Provide the (X, Y) coordinate of the cell's center where the given text is located.  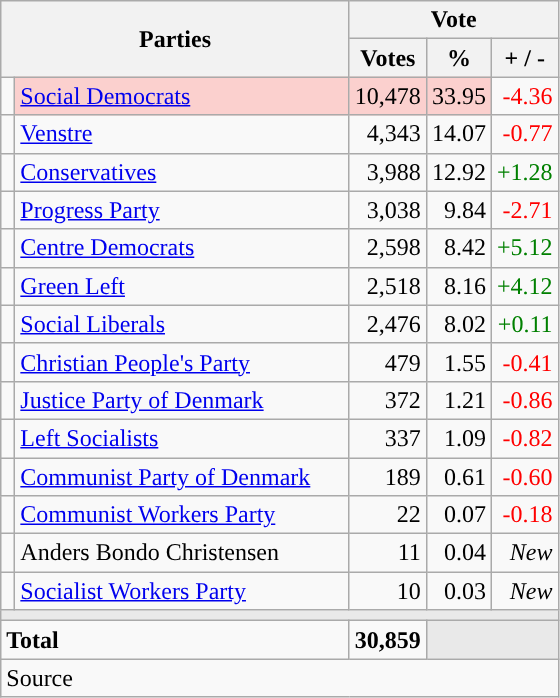
11 (388, 553)
8.02 (458, 324)
479 (388, 362)
30,859 (388, 640)
Votes (388, 58)
337 (388, 438)
1.21 (458, 400)
33.95 (458, 96)
0.03 (458, 591)
Centre Democrats (182, 248)
Social Liberals (182, 324)
+ / - (524, 58)
Conservatives (182, 172)
Green Left (182, 286)
Justice Party of Denmark (182, 400)
Vote (454, 20)
12.92 (458, 172)
Total (176, 640)
-0.77 (524, 134)
0.07 (458, 515)
2,518 (388, 286)
+1.28 (524, 172)
-0.82 (524, 438)
Christian People's Party (182, 362)
+4.12 (524, 286)
8.42 (458, 248)
3,988 (388, 172)
-0.41 (524, 362)
+5.12 (524, 248)
0.04 (458, 553)
-0.60 (524, 477)
Socialist Workers Party (182, 591)
4,343 (388, 134)
14.07 (458, 134)
0.61 (458, 477)
Social Democrats (182, 96)
1.55 (458, 362)
8.16 (458, 286)
-4.36 (524, 96)
Parties (176, 39)
9.84 (458, 210)
Anders Bondo Christensen (182, 553)
Venstre (182, 134)
189 (388, 477)
10,478 (388, 96)
-0.18 (524, 515)
3,038 (388, 210)
1.09 (458, 438)
Progress Party (182, 210)
2,598 (388, 248)
+0.11 (524, 324)
Source (280, 678)
Communist Party of Denmark (182, 477)
% (458, 58)
-0.86 (524, 400)
10 (388, 591)
Communist Workers Party (182, 515)
372 (388, 400)
2,476 (388, 324)
Left Socialists (182, 438)
22 (388, 515)
-2.71 (524, 210)
